Find where the given text appears and provide that cell's center as (X, Y) coordinate. 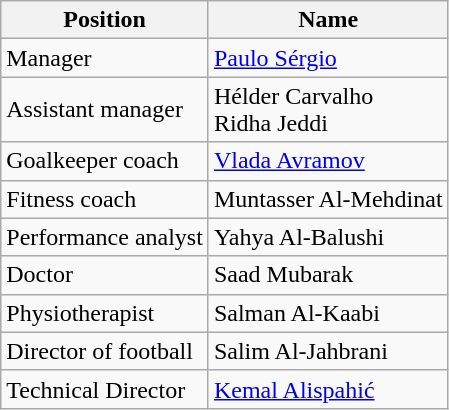
Doctor (105, 275)
Technical Director (105, 389)
Hélder Carvalho Ridha Jeddi (328, 110)
Muntasser Al-Mehdinat (328, 199)
Name (328, 20)
Vlada Avramov (328, 161)
Position (105, 20)
Director of football (105, 351)
Fitness coach (105, 199)
Kemal Alispahić (328, 389)
Goalkeeper coach (105, 161)
Manager (105, 58)
Salman Al-Kaabi (328, 313)
Paulo Sérgio (328, 58)
Salim Al-Jahbrani (328, 351)
Physiotherapist (105, 313)
Yahya Al-Balushi (328, 237)
Assistant manager (105, 110)
Saad Mubarak (328, 275)
Performance analyst (105, 237)
